From the cell containing the given text, extract its center point as [x, y] coordinate. 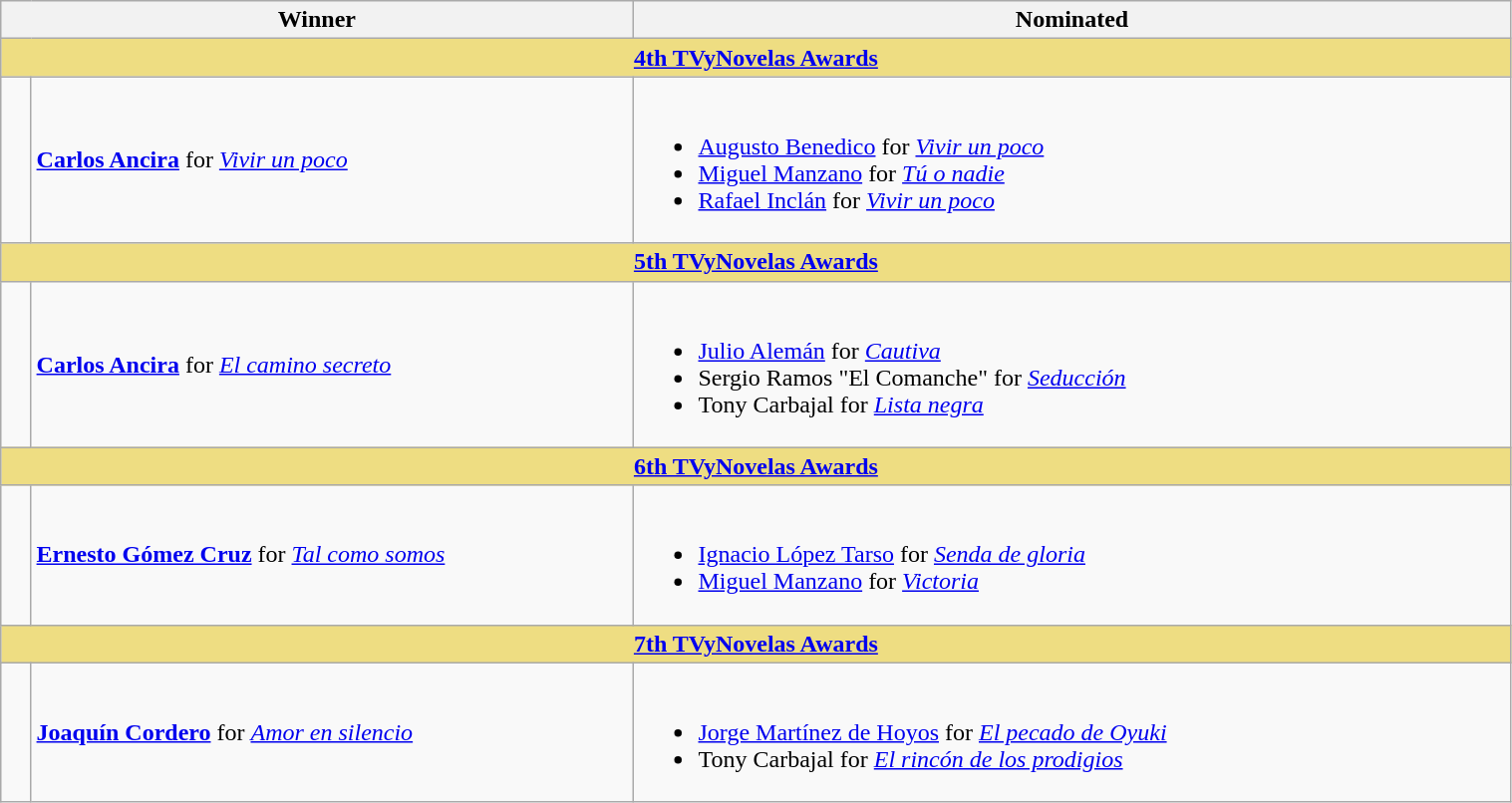
7th TVyNovelas Awards [756, 644]
5th TVyNovelas Awards [756, 262]
Carlos Ancira for El camino secreto [332, 365]
Augusto Benedico for Vivir un pocoMiguel Manzano for Tú o nadieRafael Inclán for Vivir un poco [1072, 159]
Nominated [1072, 20]
Ignacio López Tarso for Senda de gloriaMiguel Manzano for Victoria [1072, 555]
6th TVyNovelas Awards [756, 466]
Jorge Martínez de Hoyos for El pecado de OyukiTony Carbajal for El rincón de los prodigios [1072, 732]
Joaquín Cordero for Amor en silencio [332, 732]
Julio Alemán for CautivaSergio Ramos "El Comanche" for SeducciónTony Carbajal for Lista negra [1072, 365]
Carlos Ancira for Vivir un poco [332, 159]
Ernesto Gómez Cruz for Tal como somos [332, 555]
4th TVyNovelas Awards [756, 58]
Winner [317, 20]
